Extract the (x, y) coordinate from the center of the cell holding the provided text.  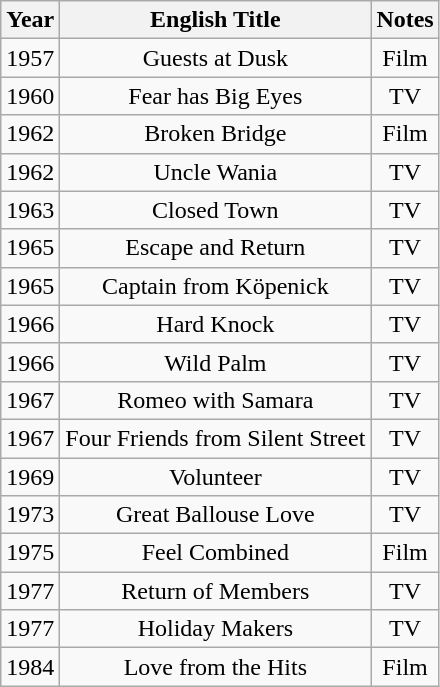
Four Friends from Silent Street (216, 438)
Return of Members (216, 591)
Love from the Hits (216, 667)
Romeo with Samara (216, 400)
Wild Palm (216, 362)
Uncle Wania (216, 172)
Guests at Dusk (216, 58)
Year (30, 20)
Closed Town (216, 210)
1963 (30, 210)
Great Ballouse Love (216, 515)
1973 (30, 515)
English Title (216, 20)
1957 (30, 58)
Holiday Makers (216, 629)
Notes (405, 20)
1969 (30, 477)
Fear has Big Eyes (216, 96)
Escape and Return (216, 248)
1984 (30, 667)
Hard Knock (216, 324)
1975 (30, 553)
Volunteer (216, 477)
Broken Bridge (216, 134)
Captain from Köpenick (216, 286)
Feel Combined (216, 553)
1960 (30, 96)
